Provide the [X, Y] coordinate of the cell's center where the given text is located.  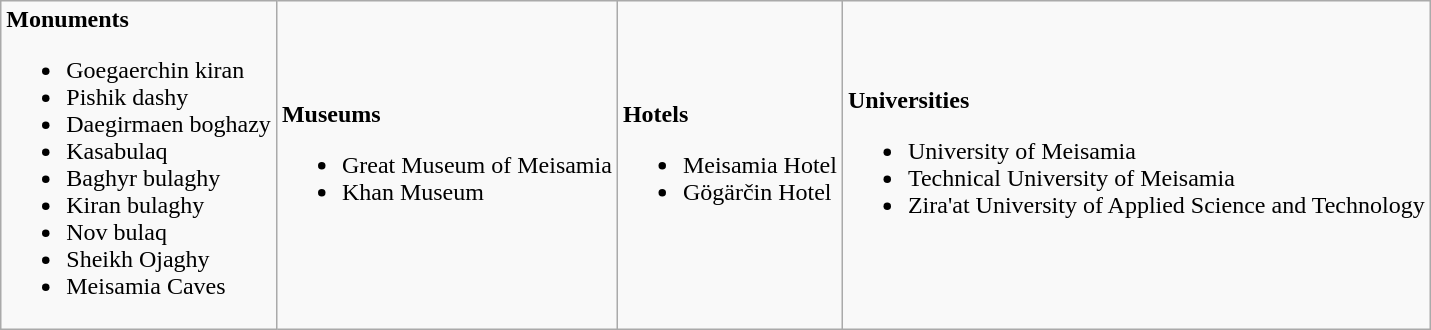
MonumentsGoegaerchin kiranPishik dashyDaegirmaen boghazyKasabulaqBaghyr bulaghyKiran bulaghyNov bulaqSheikh OjaghyMeisamia Caves [139, 166]
HotelsMeisamia HotelGögärčin Hotel [730, 166]
UniversitiesUniversity of MeisamiaTechnical University of MeisamiaZira'at University of Applied Science and Technology [1136, 166]
MuseumsGreat Museum of MeisamiaKhan Museum [446, 166]
